Output the (X, Y) coordinate of the center of the cell containing the given text.  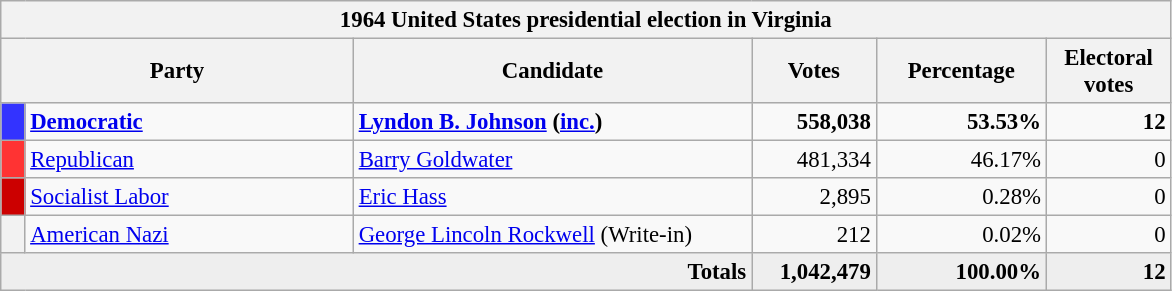
12 (1108, 122)
2,895 (814, 197)
0.02% (961, 235)
558,038 (814, 122)
Eric Hass (552, 197)
Socialist Labor (189, 197)
53.53% (961, 122)
George Lincoln Rockwell (Write-in) (552, 235)
Barry Goldwater (552, 160)
Democratic (189, 122)
Lyndon B. Johnson (inc.) (552, 122)
212 (814, 235)
Percentage (961, 72)
1964 United States presidential election in Virginia (586, 20)
American Nazi (189, 235)
Votes (814, 72)
46.17% (961, 160)
481,334 (814, 160)
Party (178, 72)
Republican (189, 160)
Electoral votes (1108, 72)
0.28% (961, 197)
Candidate (552, 72)
